Detect which cell encompasses the target text, then output its (X, Y) center coordinate. 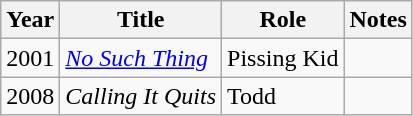
2008 (30, 96)
No Such Thing (141, 58)
Notes (378, 20)
2001 (30, 58)
Calling It Quits (141, 96)
Pissing Kid (283, 58)
Year (30, 20)
Role (283, 20)
Todd (283, 96)
Title (141, 20)
